Extract the (x, y) coordinate from the center of the cell holding the provided text.  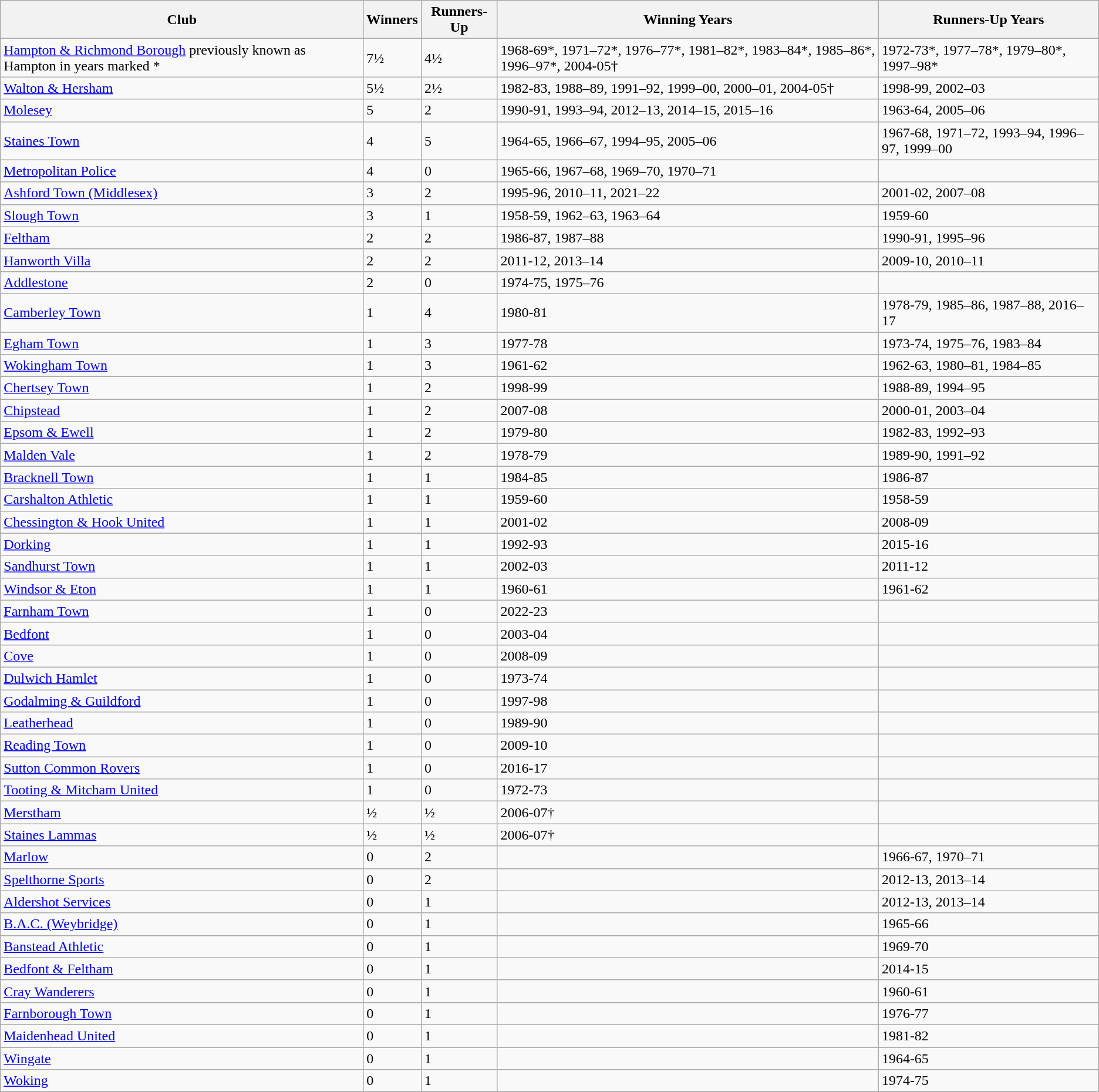
Cove (182, 656)
1989-90 (688, 723)
1982-83, 1988–89, 1991–92, 1999–00, 2000–01, 2004-05† (688, 88)
1965-66, 1967–68, 1969–70, 1970–71 (688, 171)
2015-16 (989, 544)
Chessington & Hook United (182, 522)
Aldershot Services (182, 902)
B.A.C. (Weybridge) (182, 924)
1978-79 (688, 455)
Epsom & Ewell (182, 433)
Club (182, 20)
Hampton & Richmond Borough previously known as Hampton in years marked * (182, 58)
Sandhurst Town (182, 567)
Wingate (182, 1059)
1980-81 (688, 312)
Staines Lammas (182, 835)
1962-63, 1980–81, 1984–85 (989, 366)
Feltham (182, 238)
2007-08 (688, 410)
7½ (392, 58)
1966-67, 1970–71 (989, 857)
1964-65 (989, 1059)
1990-91, 1995–96 (989, 238)
2001-02 (688, 522)
1974-75 (989, 1081)
2011-12 (989, 567)
Malden Vale (182, 455)
2003-04 (688, 633)
2000-01, 2003–04 (989, 410)
1958-59, 1962–63, 1963–64 (688, 215)
1973-74 (688, 678)
2009-10, 2010–11 (989, 260)
Slough Town (182, 215)
2016-17 (688, 768)
1973-74, 1975–76, 1983–84 (989, 343)
1986-87, 1987–88 (688, 238)
1997-98 (688, 700)
Bedfont & Feltham (182, 969)
2011-12, 2013–14 (688, 260)
Farnham Town (182, 611)
1964-65, 1966–67, 1994–95, 2005–06 (688, 141)
Sutton Common Rovers (182, 768)
2002-03 (688, 567)
2001-02, 2007–08 (989, 193)
1992-93 (688, 544)
Chipstead (182, 410)
Walton & Hersham (182, 88)
1976-77 (989, 1013)
1972-73*, 1977–78*, 1979–80*, 1997–98* (989, 58)
Metropolitan Police (182, 171)
Leatherhead (182, 723)
1969-70 (989, 946)
1981-82 (989, 1036)
Ashford Town (Middlesex) (182, 193)
1984-85 (688, 477)
1965-66 (989, 924)
1986-87 (989, 477)
1963-64, 2005–06 (989, 110)
Egham Town (182, 343)
Dorking (182, 544)
Wokingham Town (182, 366)
Carshalton Athletic (182, 500)
Hanworth Villa (182, 260)
Winning Years (688, 20)
Windsor & Eton (182, 589)
Runners-Up Years (989, 20)
Reading Town (182, 746)
Spelthorne Sports (182, 879)
2009-10 (688, 746)
1974-75, 1975–76 (688, 282)
Camberley Town (182, 312)
Staines Town (182, 141)
Merstham (182, 813)
1988-89, 1994–95 (989, 388)
Godalming & Guildford (182, 700)
1979-80 (688, 433)
1998-99, 2002–03 (989, 88)
Bedfont (182, 633)
1967-68, 1971–72, 1993–94, 1996–97, 1999–00 (989, 141)
2½ (459, 88)
Dulwich Hamlet (182, 678)
1990-91, 1993–94, 2012–13, 2014–15, 2015–16 (688, 110)
Bracknell Town (182, 477)
1972-73 (688, 790)
1989-90, 1991–92 (989, 455)
Maidenhead United (182, 1036)
Farnborough Town (182, 1013)
Addlestone (182, 282)
4½ (459, 58)
Chertsey Town (182, 388)
Woking (182, 1081)
2022-23 (688, 611)
1977-78 (688, 343)
Tooting & Mitcham United (182, 790)
1968-69*, 1971–72*, 1976–77*, 1981–82*, 1983–84*, 1985–86*, 1996–97*, 2004-05† (688, 58)
1982-83, 1992–93 (989, 433)
5½ (392, 88)
1998-99 (688, 388)
Marlow (182, 857)
2014-15 (989, 969)
1995-96, 2010–11, 2021–22 (688, 193)
1978-79, 1985–86, 1987–88, 2016–17 (989, 312)
Molesey (182, 110)
Cray Wanderers (182, 991)
Winners (392, 20)
Runners-Up (459, 20)
1958-59 (989, 500)
Banstead Athletic (182, 946)
